Output the (x, y) coordinate of the center of the cell containing the given text.  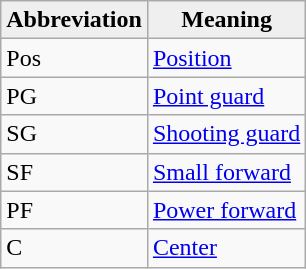
Meaning (226, 20)
Power forward (226, 210)
Position (226, 58)
Point guard (226, 96)
Pos (74, 58)
SG (74, 134)
C (74, 248)
PG (74, 96)
Small forward (226, 172)
Shooting guard (226, 134)
Abbreviation (74, 20)
PF (74, 210)
Center (226, 248)
SF (74, 172)
